Extract the (X, Y) coordinate from the center of the cell holding the provided text.  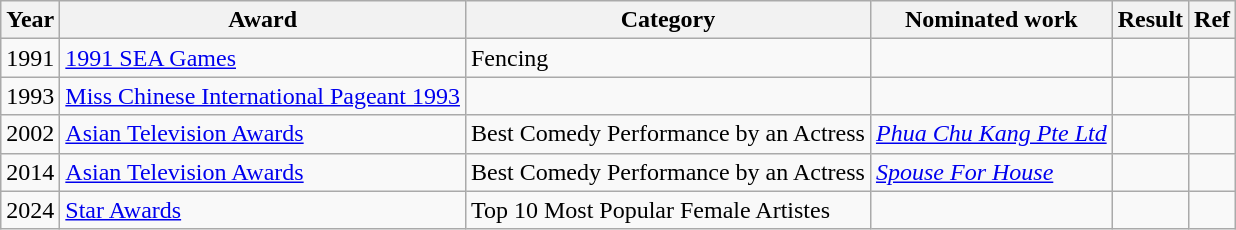
Result (1150, 20)
Fencing (668, 58)
1991 (30, 58)
Nominated work (991, 20)
Phua Chu Kang Pte Ltd (991, 134)
Miss Chinese International Pageant 1993 (263, 96)
1991 SEA Games (263, 58)
2024 (30, 210)
1993 (30, 96)
Ref (1212, 20)
2014 (30, 172)
Year (30, 20)
Spouse For House (991, 172)
Category (668, 20)
Star Awards (263, 210)
Top 10 Most Popular Female Artistes (668, 210)
Award (263, 20)
2002 (30, 134)
